Locate the cell with the specified text and output its [X, Y] center coordinate. 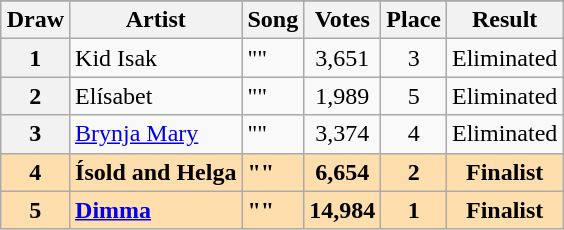
14,984 [342, 210]
Ísold and Helga [156, 172]
Brynja Mary [156, 134]
Song [273, 20]
Result [504, 20]
Artist [156, 20]
Kid Isak [156, 58]
6,654 [342, 172]
Votes [342, 20]
3,651 [342, 58]
Place [414, 20]
Elísabet [156, 96]
3,374 [342, 134]
Dimma [156, 210]
Draw [35, 20]
1,989 [342, 96]
